Search for the cell housing the specified text and yield its (x, y) center coordinate. 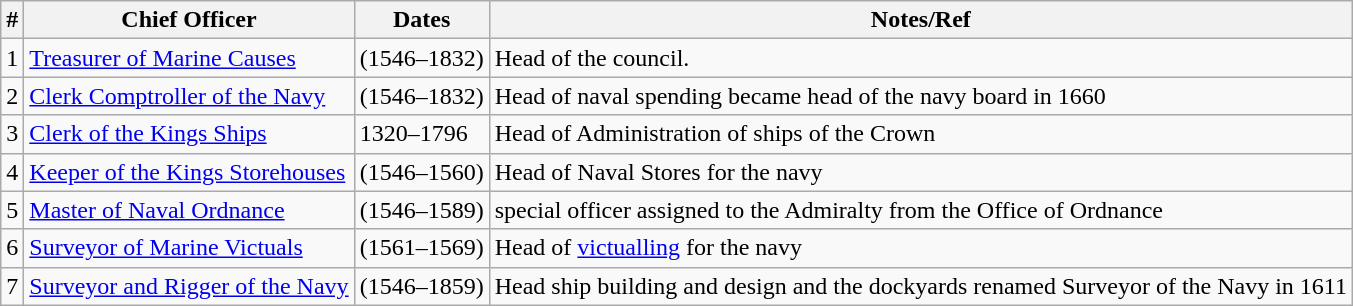
# (12, 20)
6 (12, 248)
Keeper of the Kings Storehouses (189, 172)
2 (12, 96)
Head of victualling for the navy (920, 248)
Head ship building and design and the dockyards renamed Surveyor of the Navy in 1611 (920, 286)
Head of Administration of ships of the Crown (920, 134)
Surveyor of Marine Victuals (189, 248)
Head of Naval Stores for the navy (920, 172)
4 (12, 172)
Clerk of the Kings Ships (189, 134)
Chief Officer (189, 20)
Master of Naval Ordnance (189, 210)
Head of naval spending became head of the navy board in 1660 (920, 96)
special officer assigned to the Admiralty from the Office of Ordnance (920, 210)
(1546–1859) (422, 286)
Head of the council. (920, 58)
7 (12, 286)
(1546–1560) (422, 172)
(1561–1569) (422, 248)
1 (12, 58)
(1546–1589) (422, 210)
Treasurer of Marine Causes (189, 58)
1320–1796 (422, 134)
Notes/Ref (920, 20)
5 (12, 210)
Surveyor and Rigger of the Navy (189, 286)
3 (12, 134)
Clerk Comptroller of the Navy (189, 96)
Dates (422, 20)
